Scan for the cell matching the given text and deliver its [x, y] coordinate at center. 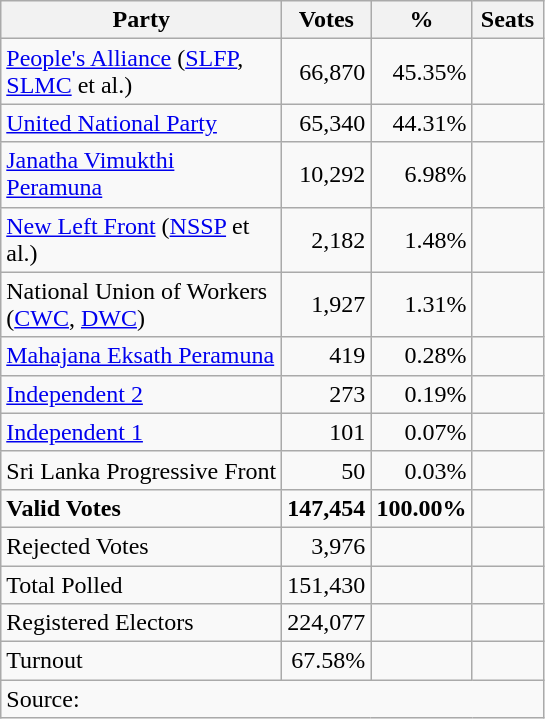
United National Party [142, 123]
Janatha Vimukthi Peramuna [142, 174]
44.31% [422, 123]
224,077 [326, 623]
0.07% [422, 432]
50 [326, 470]
2,182 [326, 240]
Mahajana Eksath Peramuna [142, 356]
101 [326, 432]
6.98% [422, 174]
273 [326, 394]
Sri Lanka Progressive Front [142, 470]
419 [326, 356]
Seats [508, 20]
0.19% [422, 394]
Valid Votes [142, 508]
10,292 [326, 174]
45.35% [422, 72]
1,927 [326, 304]
New Left Front (NSSP et al.) [142, 240]
Turnout [142, 661]
1.31% [422, 304]
Source: [272, 699]
3,976 [326, 546]
67.58% [326, 661]
People's Alliance (SLFP, SLMC et al.) [142, 72]
66,870 [326, 72]
Total Polled [142, 585]
Independent 1 [142, 432]
0.28% [422, 356]
Rejected Votes [142, 546]
151,430 [326, 585]
1.48% [422, 240]
% [422, 20]
0.03% [422, 470]
100.00% [422, 508]
National Union of Workers (CWC, DWC) [142, 304]
Registered Electors [142, 623]
Votes [326, 20]
Party [142, 20]
65,340 [326, 123]
Independent 2 [142, 394]
147,454 [326, 508]
